Find where the given text appears and provide that cell's center as [X, Y] coordinate. 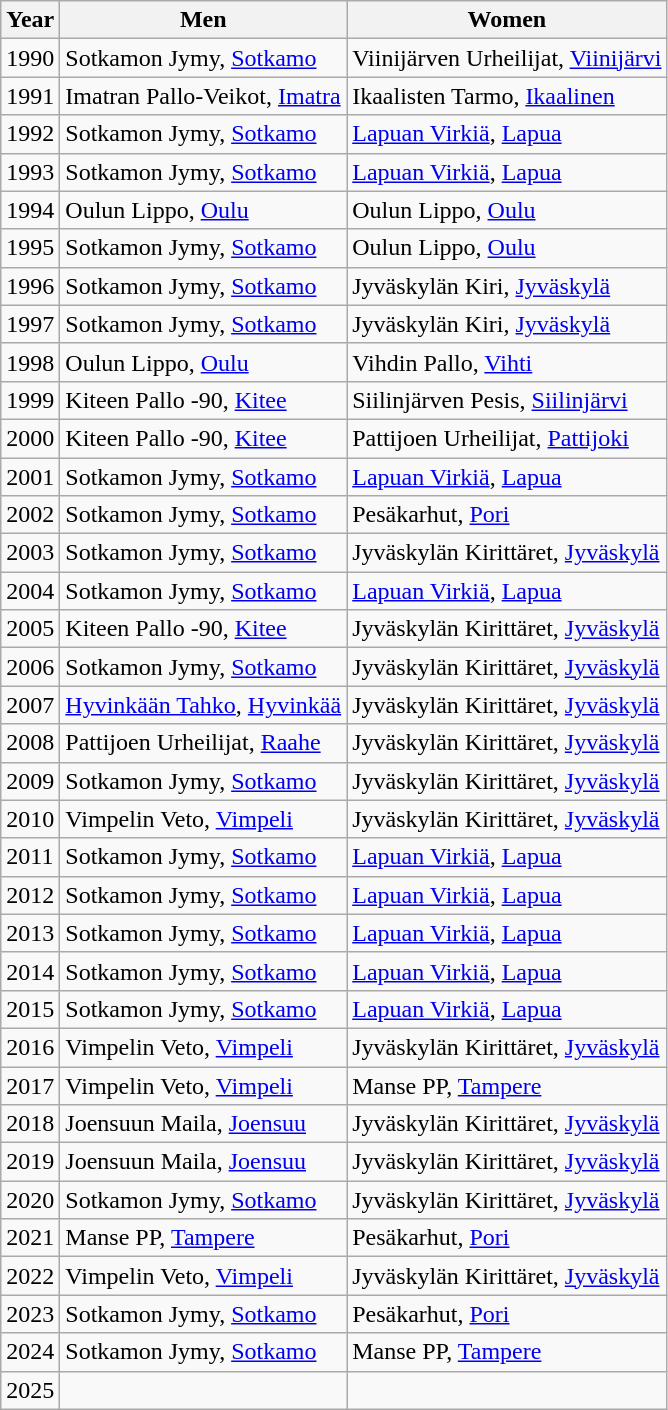
2011 [30, 857]
2024 [30, 1352]
Pattijoen Urheilijat, Pattijoki [507, 438]
2014 [30, 971]
1993 [30, 172]
Women [507, 20]
2007 [30, 705]
1990 [30, 58]
2006 [30, 667]
1995 [30, 248]
Imatran Pallo-Veikot, Imatra [204, 96]
2009 [30, 781]
1998 [30, 362]
Viinijärven Urheilijat, Viinijärvi [507, 58]
Year [30, 20]
2001 [30, 477]
Pattijoen Urheilijat, Raahe [204, 743]
2003 [30, 553]
2025 [30, 1390]
Hyvinkään Tahko, Hyvinkää [204, 705]
2020 [30, 1200]
2015 [30, 1009]
Siilinjärven Pesis, Siilinjärvi [507, 400]
1999 [30, 400]
2019 [30, 1162]
2012 [30, 895]
1991 [30, 96]
2018 [30, 1124]
2017 [30, 1085]
2021 [30, 1238]
1994 [30, 210]
2008 [30, 743]
2002 [30, 515]
1997 [30, 324]
2023 [30, 1314]
2010 [30, 819]
2005 [30, 629]
2022 [30, 1276]
1992 [30, 134]
Vihdin Pallo, Vihti [507, 362]
2000 [30, 438]
1996 [30, 286]
2004 [30, 591]
2016 [30, 1047]
2013 [30, 933]
Ikaalisten Tarmo, Ikaalinen [507, 96]
Men [204, 20]
